Locate the cell with the specified text and output its [X, Y] center coordinate. 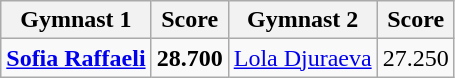
Gymnast 1 [76, 20]
Sofia Raffaeli [76, 58]
Gymnast 2 [302, 20]
Lola Djuraeva [302, 58]
28.700 [190, 58]
27.250 [416, 58]
